Return the (X, Y) coordinate for the center point of the cell that contains the specified text.  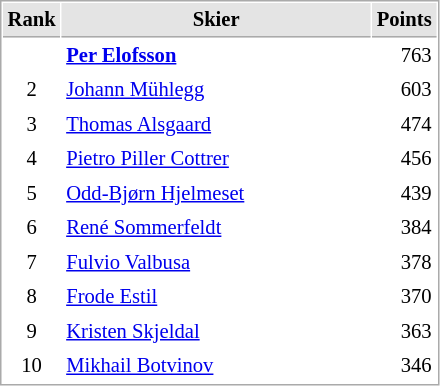
3 (32, 124)
384 (404, 228)
378 (404, 262)
Per Elofsson (216, 56)
439 (404, 194)
Fulvio Valbusa (216, 262)
Johann Mühlegg (216, 90)
10 (32, 366)
Kristen Skjeldal (216, 332)
2 (32, 90)
4 (32, 158)
Pietro Piller Cottrer (216, 158)
9 (32, 332)
363 (404, 332)
763 (404, 56)
Odd-Bjørn Hjelmeset (216, 194)
8 (32, 296)
474 (404, 124)
Skier (216, 20)
346 (404, 366)
603 (404, 90)
Thomas Alsgaard (216, 124)
Mikhail Botvinov (216, 366)
Rank (32, 20)
456 (404, 158)
Points (404, 20)
7 (32, 262)
Frode Estil (216, 296)
5 (32, 194)
René Sommerfeldt (216, 228)
6 (32, 228)
370 (404, 296)
